Pinpoint the cell where the given text exists, returning its (x, y) midpoint coordinate. 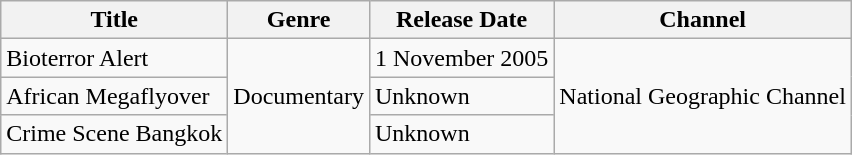
Title (114, 20)
African Megaflyover (114, 96)
1 November 2005 (461, 58)
Release Date (461, 20)
Crime Scene Bangkok (114, 134)
National Geographic Channel (703, 96)
Documentary (299, 96)
Genre (299, 20)
Channel (703, 20)
Bioterror Alert (114, 58)
